Identify which cell holds the provided text, then report its [X, Y] central coordinate. 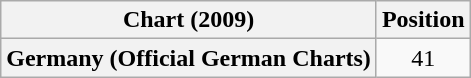
Position [423, 20]
Germany (Official German Charts) [189, 58]
41 [423, 58]
Chart (2009) [189, 20]
